Provide the [X, Y] coordinate of the cell's center where the given text is located.  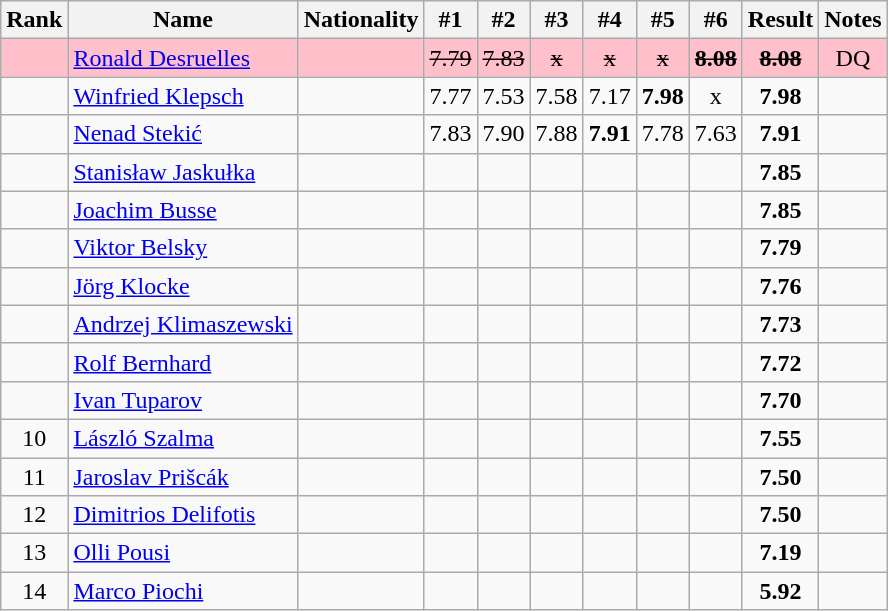
13 [34, 553]
Marco Piochi [183, 591]
7.90 [504, 134]
7.58 [556, 96]
10 [34, 438]
#4 [610, 20]
7.53 [504, 96]
7.72 [780, 362]
5.92 [780, 591]
Rank [34, 20]
7.78 [662, 134]
Andrzej Klimaszewski [183, 324]
Ivan Tuparov [183, 400]
Stanisław Jaskułka [183, 172]
7.19 [780, 553]
Rolf Bernhard [183, 362]
Olli Pousi [183, 553]
#2 [504, 20]
Ronald Desruelles [183, 58]
Jörg Klocke [183, 286]
#6 [716, 20]
Dimitrios Delifotis [183, 515]
7.70 [780, 400]
14 [34, 591]
Result [780, 20]
7.73 [780, 324]
12 [34, 515]
Name [183, 20]
11 [34, 477]
Winfried Klepsch [183, 96]
DQ [853, 58]
Jaroslav Prišcák [183, 477]
Joachim Busse [183, 210]
7.88 [556, 134]
Notes [853, 20]
#3 [556, 20]
7.17 [610, 96]
Nationality [361, 20]
7.55 [780, 438]
#5 [662, 20]
7.76 [780, 286]
7.77 [450, 96]
Viktor Belsky [183, 248]
László Szalma [183, 438]
7.63 [716, 134]
Nenad Stekić [183, 134]
#1 [450, 20]
